Determine the [x, y] coordinate at the center of the cell enclosing the given text.  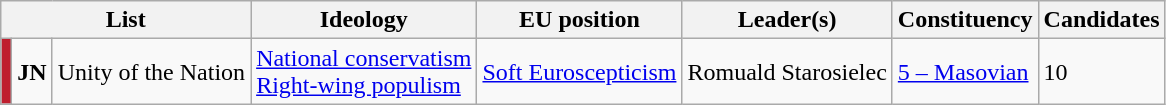
EU position [580, 20]
Candidates [1102, 20]
JN [32, 72]
Soft Euroscepticism [580, 72]
Unity of the Nation [151, 72]
National conservatismRight-wing populism [364, 72]
Leader(s) [787, 20]
Ideology [364, 20]
List [126, 20]
Constituency [965, 20]
10 [1102, 72]
Romuald Starosielec [787, 72]
5 – Masovian [965, 72]
